Search for the cell housing the specified text and yield its [X, Y] center coordinate. 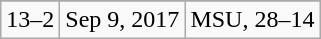
Sep 9, 2017 [122, 20]
MSU, 28–14 [252, 20]
13–2 [30, 20]
